Return the [X, Y] coordinate for the center point of the cell that contains the specified text.  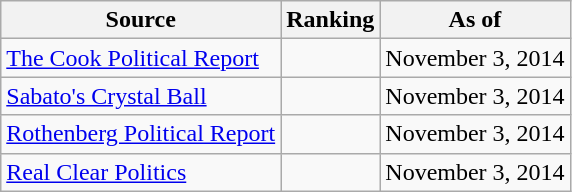
As of [475, 20]
Ranking [330, 20]
The Cook Political Report [141, 58]
Source [141, 20]
Real Clear Politics [141, 172]
Sabato's Crystal Ball [141, 96]
Rothenberg Political Report [141, 134]
